Return [x, y] of the center of cell containing provided text 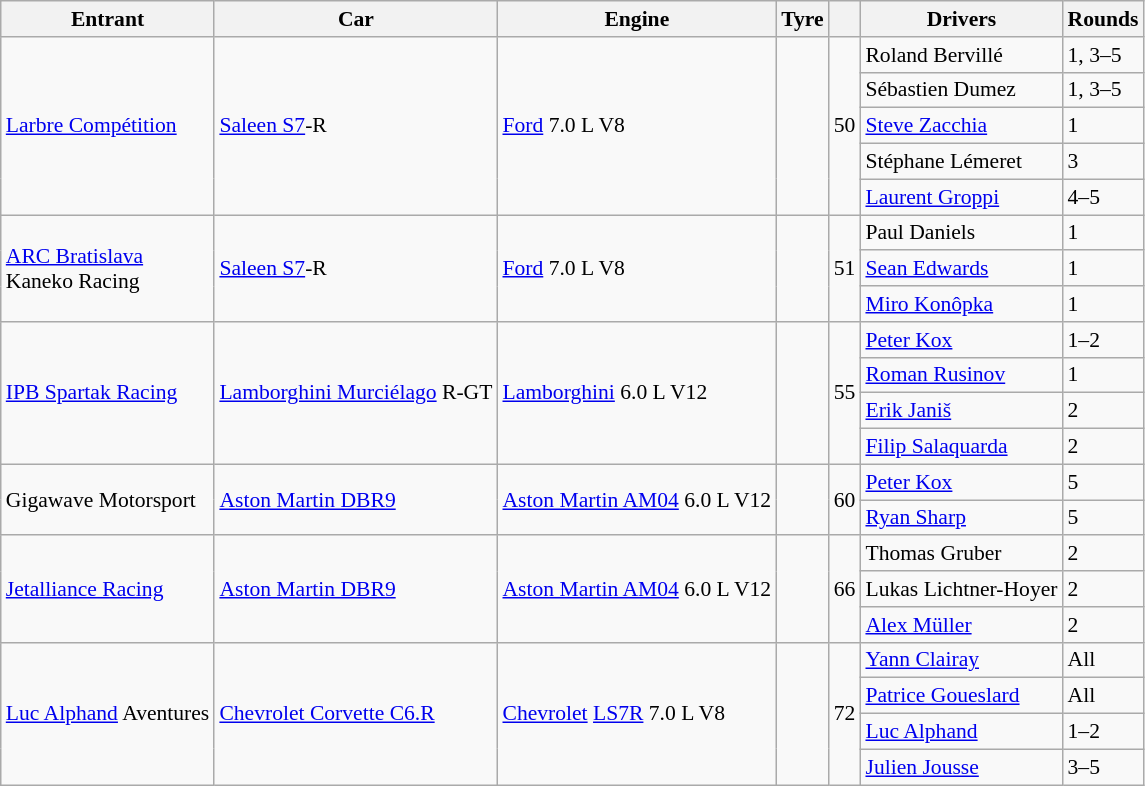
Roland Bervillé [961, 55]
Larbre Compétition [108, 126]
Roman Rusinov [961, 375]
Car [356, 19]
Entrant [108, 19]
Erik Janiš [961, 411]
Gigawave Motorsport [108, 500]
Tyre [802, 19]
Alex Müller [961, 625]
Thomas Gruber [961, 554]
Patrice Goueslard [961, 696]
Chevrolet Corvette C6.R [356, 713]
Sébastien Dumez [961, 90]
IPB Spartak Racing [108, 393]
Engine [636, 19]
Steve Zacchia [961, 126]
Yann Clairay [961, 660]
Chevrolet LS7R 7.0 L V8 [636, 713]
Sean Edwards [961, 269]
Jetalliance Racing [108, 590]
4–5 [1104, 197]
Ryan Sharp [961, 518]
50 [845, 126]
Lamborghini 6.0 L V12 [636, 393]
Filip Salaquarda [961, 447]
Lukas Lichtner-Hoyer [961, 589]
Luc Alphand Aventures [108, 713]
Paul Daniels [961, 233]
3–5 [1104, 767]
Stéphane Lémeret [961, 162]
Laurent Groppi [961, 197]
66 [845, 590]
3 [1104, 162]
Lamborghini Murciélago R-GT [356, 393]
Luc Alphand [961, 732]
60 [845, 500]
ARC Bratislava Kaneko Racing [108, 268]
51 [845, 268]
72 [845, 713]
Rounds [1104, 19]
55 [845, 393]
Julien Jousse [961, 767]
Drivers [961, 19]
Miro Konôpka [961, 304]
